For the text-containing cell, return its midpoint in (X, Y) coordinate format. 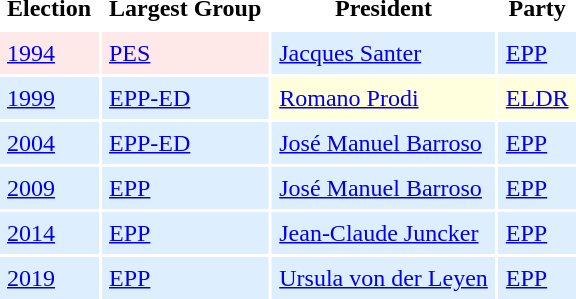
ELDR (537, 98)
1999 (50, 98)
2004 (50, 143)
Jean-Claude Juncker (384, 233)
2019 (50, 278)
1994 (50, 53)
Ursula von der Leyen (384, 278)
2009 (50, 188)
Jacques Santer (384, 53)
2014 (50, 233)
PES (186, 53)
Romano Prodi (384, 98)
